Search for the cell housing the specified text and yield its (X, Y) center coordinate. 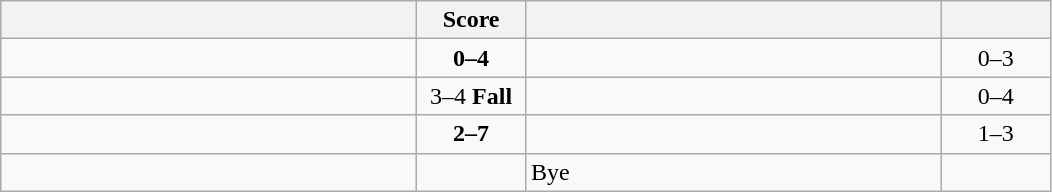
3–4 Fall (472, 96)
Score (472, 20)
1–3 (996, 134)
Bye (733, 172)
0–3 (996, 58)
2–7 (472, 134)
